Provide the (x, y) coordinate of the cell's center where the given text is located.  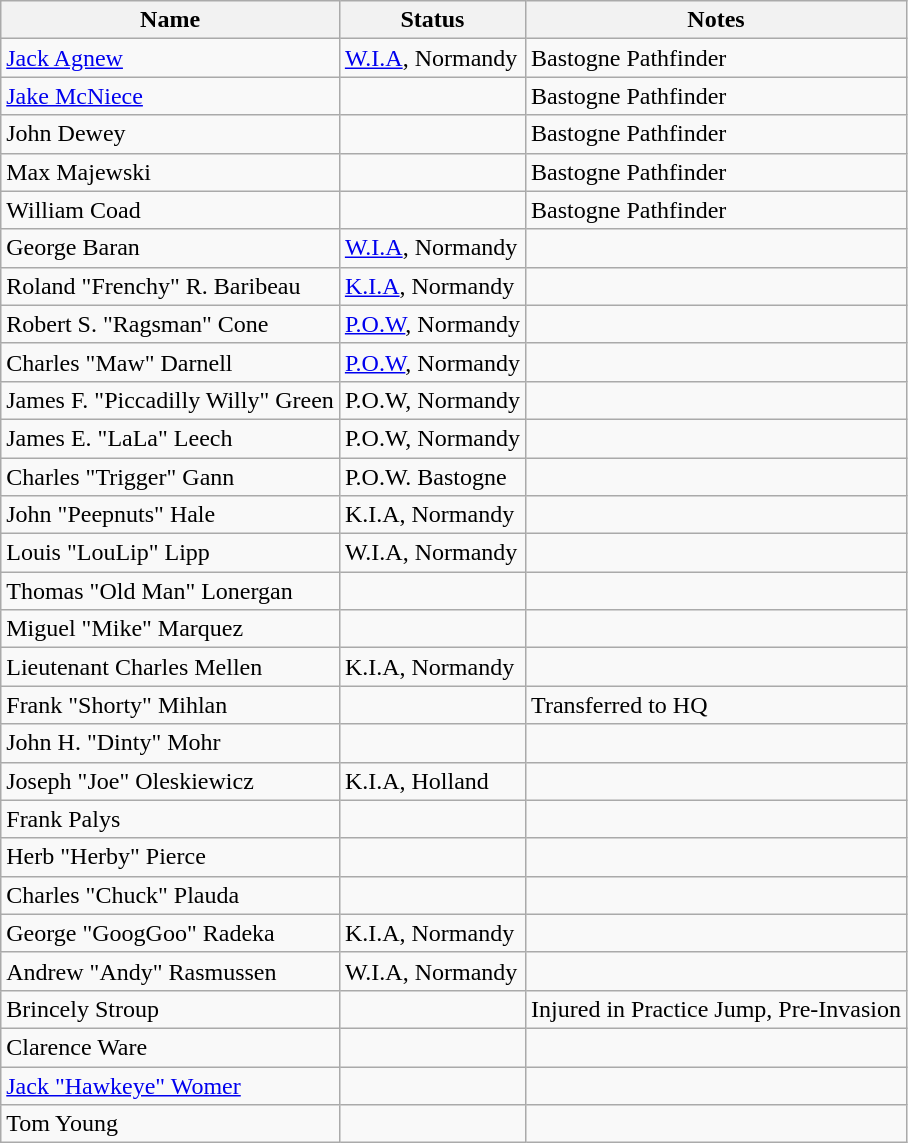
George "GoogGoo" Radeka (170, 933)
Jack Agnew (170, 58)
Status (432, 20)
Robert S. "Ragsman" Cone (170, 324)
Miguel "Mike" Marquez (170, 629)
James F. "Piccadilly Willy" Green (170, 400)
Brincely Stroup (170, 1009)
Max Majewski (170, 172)
Frank Palys (170, 819)
Charles "Chuck" Plauda (170, 895)
K.I.A, Holland (432, 781)
John H. "Dinty" Mohr (170, 743)
George Baran (170, 248)
William Coad (170, 210)
Louis "LouLip" Lipp (170, 553)
Thomas "Old Man" Lonergan (170, 591)
Charles "Maw" Darnell (170, 362)
Tom Young (170, 1124)
John "Peepnuts" Hale (170, 515)
Lieutenant Charles Mellen (170, 667)
Jake McNiece (170, 96)
Clarence Ware (170, 1047)
Jack "Hawkeye" Womer (170, 1085)
Andrew "Andy" Rasmussen (170, 971)
Joseph "Joe" Oleskiewicz (170, 781)
Transferred to HQ (716, 705)
Charles "Trigger" Gann (170, 477)
Herb "Herby" Pierce (170, 857)
Roland "Frenchy" R. Baribeau (170, 286)
Injured in Practice Jump, Pre-Invasion (716, 1009)
John Dewey (170, 134)
Notes (716, 20)
P.O.W. Bastogne (432, 477)
Frank "Shorty" Mihlan (170, 705)
Name (170, 20)
James E. "LaLa" Leech (170, 438)
